Pinpoint the cell where the given text exists, returning its [X, Y] midpoint coordinate. 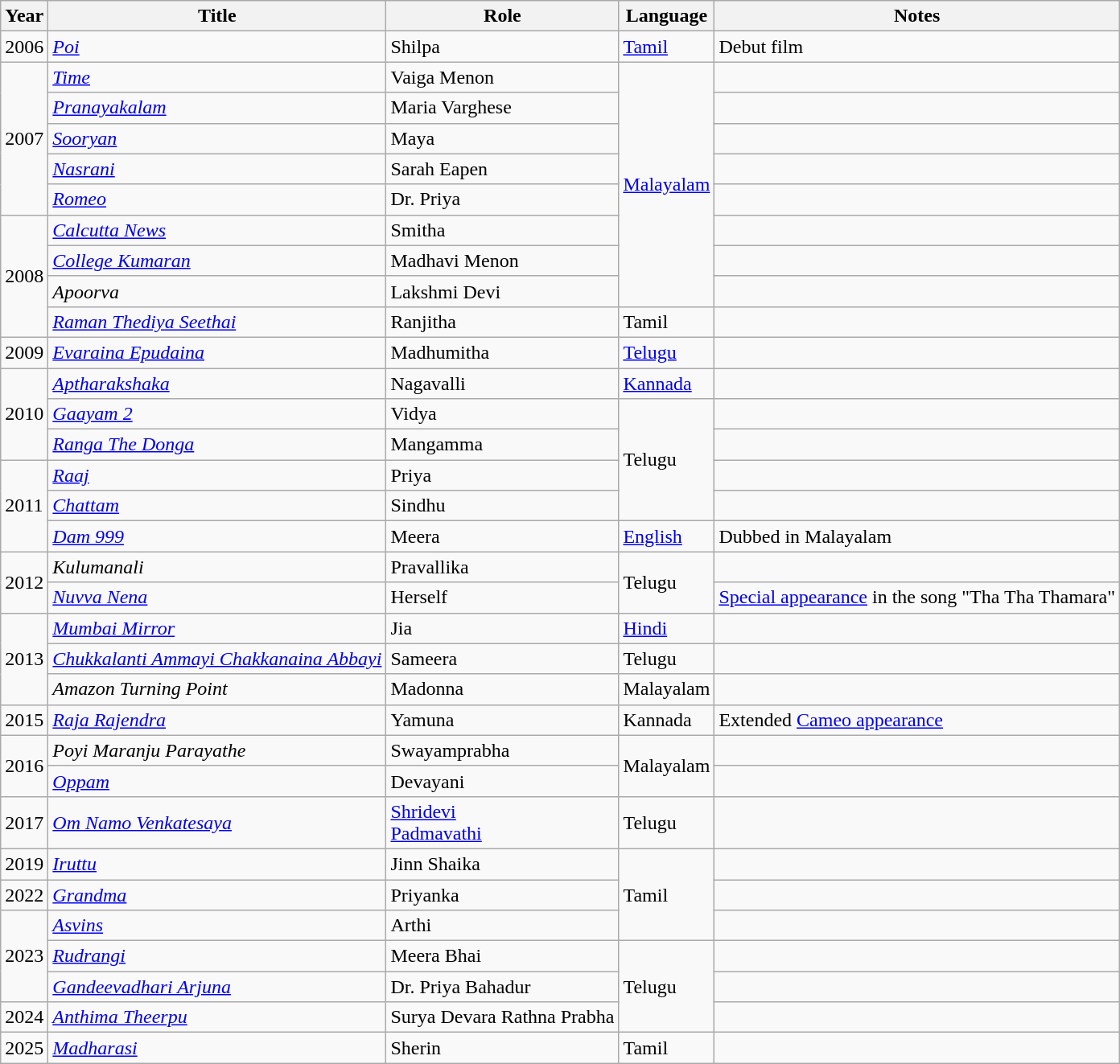
Sooryan [217, 138]
Chukkalanti Ammayi Chakkanaina Abbayi [217, 659]
Surya Devara Rathna Prabha [502, 1017]
2016 [24, 766]
2024 [24, 1017]
Nagavalli [502, 384]
Extended Cameo appearance [917, 720]
Sarah Eapen [502, 169]
Shilpa [502, 47]
2009 [24, 352]
Devayani [502, 781]
Anthima Theerpu [217, 1017]
2017 [24, 822]
Poi [217, 47]
2008 [24, 276]
ShrideviPadmavathi [502, 822]
Ranga The Donga [217, 445]
Mumbai Mirror [217, 628]
Sameera [502, 659]
Om Namo Venkatesaya [217, 822]
Raaj [217, 475]
Chattam [217, 506]
Special appearance in the song "Tha Tha Thamara" [917, 598]
Time [217, 77]
Amazon Turning Point [217, 689]
Ranjitha [502, 322]
Herself [502, 598]
Kulumanali [217, 567]
2025 [24, 1048]
Dr. Priya Bahadur [502, 987]
Gaayam 2 [217, 414]
Aptharakshaka [217, 384]
Vaiga Menon [502, 77]
Sherin [502, 1048]
Madhumitha [502, 352]
Nasrani [217, 169]
2011 [24, 506]
Madharasi [217, 1048]
Role [502, 16]
Mangamma [502, 445]
English [666, 536]
Jinn Shaika [502, 864]
Asvins [217, 926]
Language [666, 16]
2012 [24, 582]
Madhavi Menon [502, 261]
2015 [24, 720]
2006 [24, 47]
Arthi [502, 926]
Iruttu [217, 864]
Grandma [217, 895]
Notes [917, 16]
Title [217, 16]
Romeo [217, 199]
College Kumaran [217, 261]
2023 [24, 956]
Apoorva [217, 291]
Poyi Maranju Parayathe [217, 750]
Meera Bhai [502, 956]
2007 [24, 138]
Dubbed in Malayalam [917, 536]
Dr. Priya [502, 199]
Calcutta News [217, 230]
Maria Varghese [502, 108]
Pranayakalam [217, 108]
Gandeevadhari Arjuna [217, 987]
Raman Thediya Seethai [217, 322]
Oppam [217, 781]
Smitha [502, 230]
Rudrangi [217, 956]
2019 [24, 864]
Dam 999 [217, 536]
2010 [24, 414]
Lakshmi Devi [502, 291]
2013 [24, 659]
Pravallika [502, 567]
Swayamprabha [502, 750]
Jia [502, 628]
Priyanka [502, 895]
Evaraina Epudaina [217, 352]
Madonna [502, 689]
Hindi [666, 628]
Debut film [917, 47]
Nuvva Nena [217, 598]
Raja Rajendra [217, 720]
2022 [24, 895]
Maya [502, 138]
Year [24, 16]
Sindhu [502, 506]
Meera [502, 536]
Priya [502, 475]
Vidya [502, 414]
Yamuna [502, 720]
